Locate the cell with the specified text and output its (x, y) center coordinate. 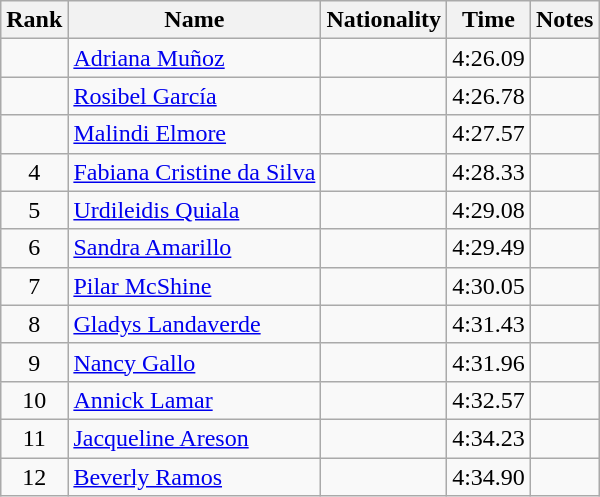
11 (34, 438)
4 (34, 172)
4:29.49 (489, 248)
4:29.08 (489, 210)
Beverly Ramos (194, 477)
Pilar McShine (194, 286)
Gladys Landaverde (194, 324)
Time (489, 20)
4:30.05 (489, 286)
4:26.09 (489, 58)
4:32.57 (489, 400)
4:34.90 (489, 477)
8 (34, 324)
Nancy Gallo (194, 362)
Name (194, 20)
Notes (564, 20)
10 (34, 400)
4:28.33 (489, 172)
5 (34, 210)
7 (34, 286)
9 (34, 362)
Sandra Amarillo (194, 248)
Nationality (384, 20)
4:27.57 (489, 134)
Malindi Elmore (194, 134)
Jacqueline Areson (194, 438)
Annick Lamar (194, 400)
Urdileidis Quiala (194, 210)
Adriana Muñoz (194, 58)
12 (34, 477)
4:31.43 (489, 324)
4:34.23 (489, 438)
4:31.96 (489, 362)
Rosibel García (194, 96)
6 (34, 248)
Fabiana Cristine da Silva (194, 172)
4:26.78 (489, 96)
Rank (34, 20)
